For the text-containing cell, return its midpoint in (X, Y) coordinate format. 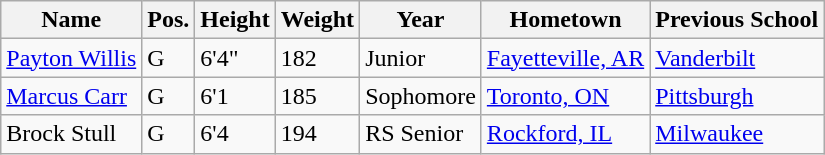
6'1 (235, 96)
Previous School (737, 20)
Weight (317, 20)
Name (72, 20)
6'4 (235, 134)
182 (317, 58)
Milwaukee (737, 134)
6'4" (235, 58)
Fayetteville, AR (565, 58)
Brock Stull (72, 134)
Height (235, 20)
Marcus Carr (72, 96)
194 (317, 134)
Sophomore (421, 96)
Pittsburgh (737, 96)
Year (421, 20)
Hometown (565, 20)
185 (317, 96)
RS Senior (421, 134)
Vanderbilt (737, 58)
Rockford, IL (565, 134)
Toronto, ON (565, 96)
Pos. (168, 20)
Junior (421, 58)
Payton Willis (72, 58)
